Detect which cell encompasses the target text, then output its [x, y] center coordinate. 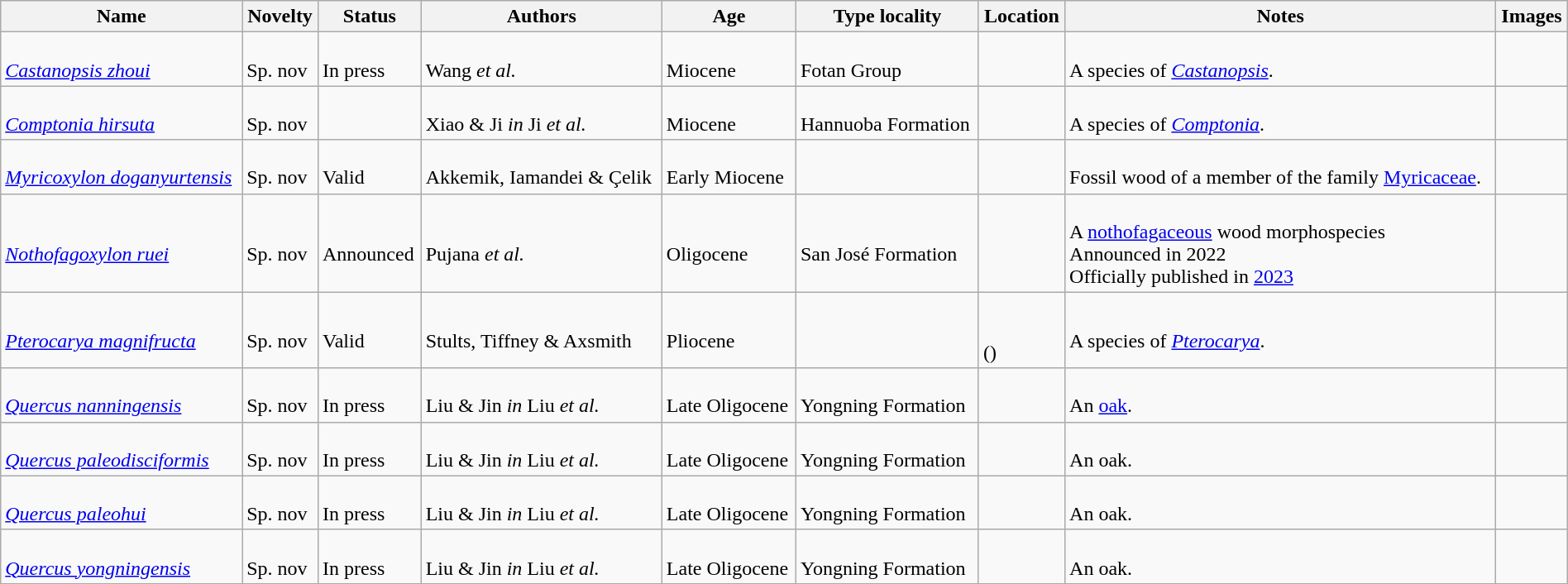
Nothofagoxylon ruei [122, 243]
Novelty [280, 17]
Location [1021, 17]
Name [122, 17]
Quercus yongningensis [122, 556]
A species of Pterocarya. [1280, 330]
Type locality [887, 17]
Fossil wood of a member of the family Myricaceae. [1280, 167]
A species of Castanopsis. [1280, 60]
Status [369, 17]
Stults, Tiffney & Axsmith [541, 330]
Xiao & Ji in Ji et al. [541, 112]
() [1021, 330]
Fotan Group [887, 60]
Pliocene [729, 330]
Comptonia hirsuta [122, 112]
Announced [369, 243]
Quercus paleohui [122, 503]
Quercus paleodisciformis [122, 448]
A nothofagaceous wood morphospeciesAnnounced in 2022Officially published in 2023 [1280, 243]
Akkemik, Iamandei & Çelik [541, 167]
Myricoxylon doganyurtensis [122, 167]
Oligocene [729, 243]
A species of Comptonia. [1280, 112]
Early Miocene [729, 167]
Age [729, 17]
Pujana et al. [541, 243]
Hannuoba Formation [887, 112]
San José Formation [887, 243]
Pterocarya magnifructa [122, 330]
Quercus nanningensis [122, 395]
Castanopsis zhoui [122, 60]
Wang et al. [541, 60]
Images [1532, 17]
Notes [1280, 17]
Authors [541, 17]
